Provide the (X, Y) coordinate of the cell's center where the given text is located.  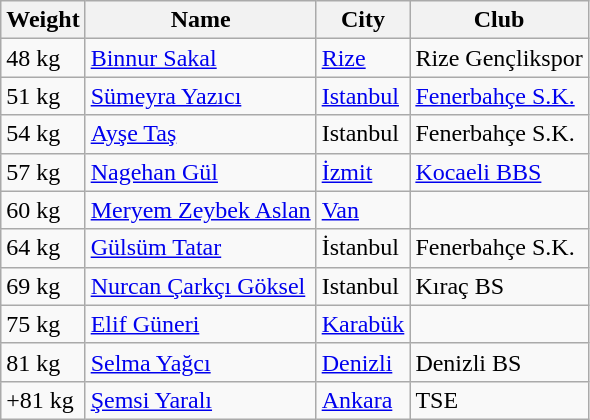
57 kg (43, 172)
Meryem Zeybek Aslan (200, 210)
Nagehan Gül (200, 172)
İzmit (363, 172)
Club (499, 20)
64 kg (43, 248)
51 kg (43, 96)
Kıraç BS (499, 286)
54 kg (43, 134)
75 kg (43, 324)
Name (200, 20)
Gülsüm Tatar (200, 248)
Elif Güneri (200, 324)
Weight (43, 20)
Binnur Sakal (200, 58)
City (363, 20)
Karabük (363, 324)
Rize (363, 58)
Denizli (363, 362)
Sümeyra Yazıcı (200, 96)
Selma Yağcı (200, 362)
TSE (499, 400)
Denizli BS (499, 362)
Van (363, 210)
Ankara (363, 400)
Rize Gençlikspor (499, 58)
81 kg (43, 362)
69 kg (43, 286)
İstanbul (363, 248)
60 kg (43, 210)
Ayşe Taş (200, 134)
Nurcan Çarkçı Göksel (200, 286)
48 kg (43, 58)
+81 kg (43, 400)
Şemsi Yaralı (200, 400)
Kocaeli BBS (499, 172)
